Locate the cell with the specified text and output its [X, Y] center coordinate. 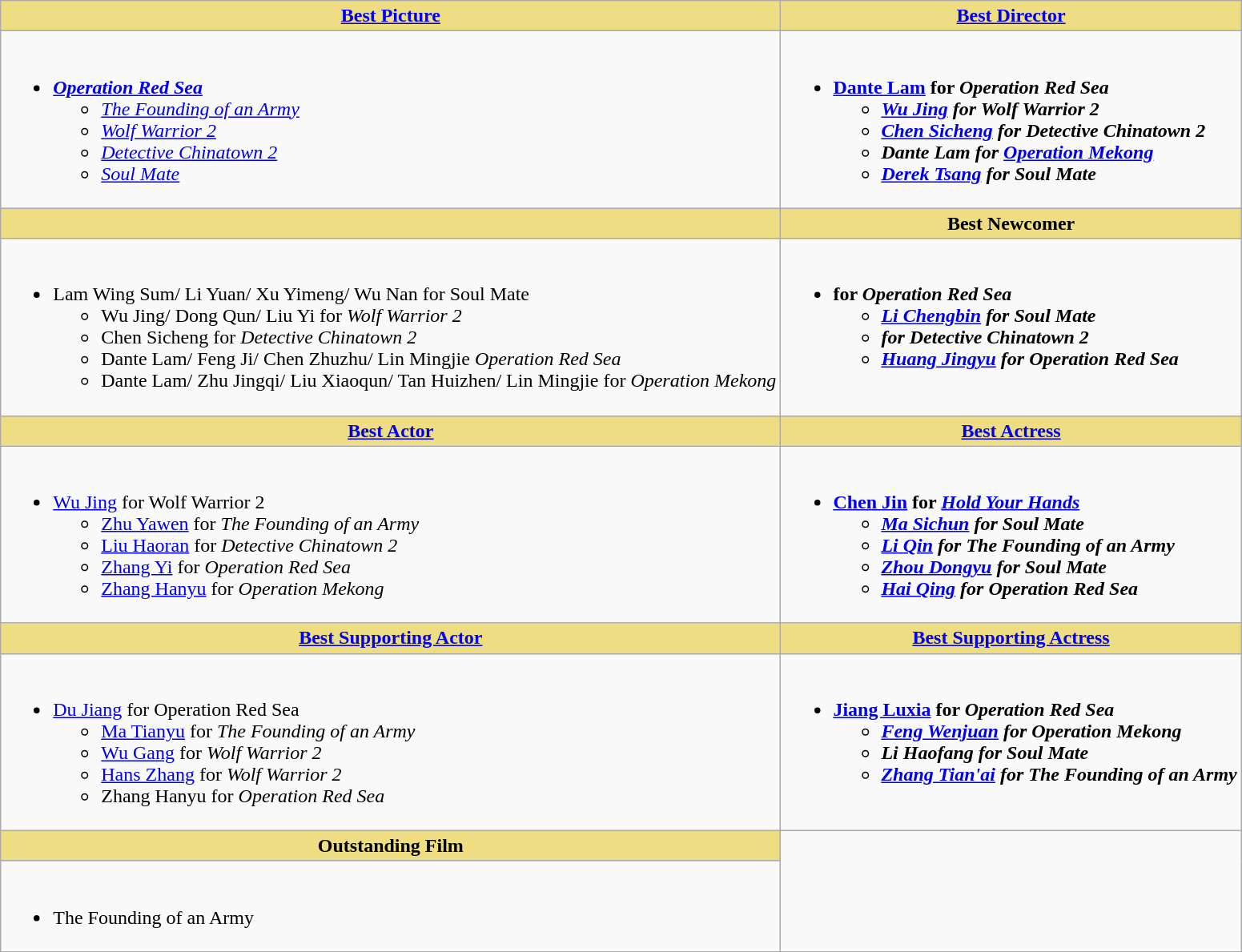
Best Newcomer [1011, 223]
Best Director [1011, 16]
The Founding of an Army [391, 906]
Best Actor [391, 431]
Outstanding Film [391, 846]
Best Supporting Actress [1011, 638]
Chen Jin for Hold Your HandsMa Sichun for Soul MateLi Qin for The Founding of an ArmyZhou Dongyu for Soul MateHai Qing for Operation Red Sea [1011, 535]
Jiang Luxia for Operation Red SeaFeng Wenjuan for Operation MekongLi Haofang for Soul MateZhang Tian'ai for The Founding of an Army [1011, 741]
Best Picture [391, 16]
Best Actress [1011, 431]
for Operation Red SeaLi Chengbin for Soul Mate for Detective Chinatown 2Huang Jingyu for Operation Red Sea [1011, 327]
Operation Red SeaThe Founding of an ArmyWolf Warrior 2Detective Chinatown 2Soul Mate [391, 120]
Best Supporting Actor [391, 638]
